Extract the (X, Y) coordinate from the center of the cell holding the provided text.  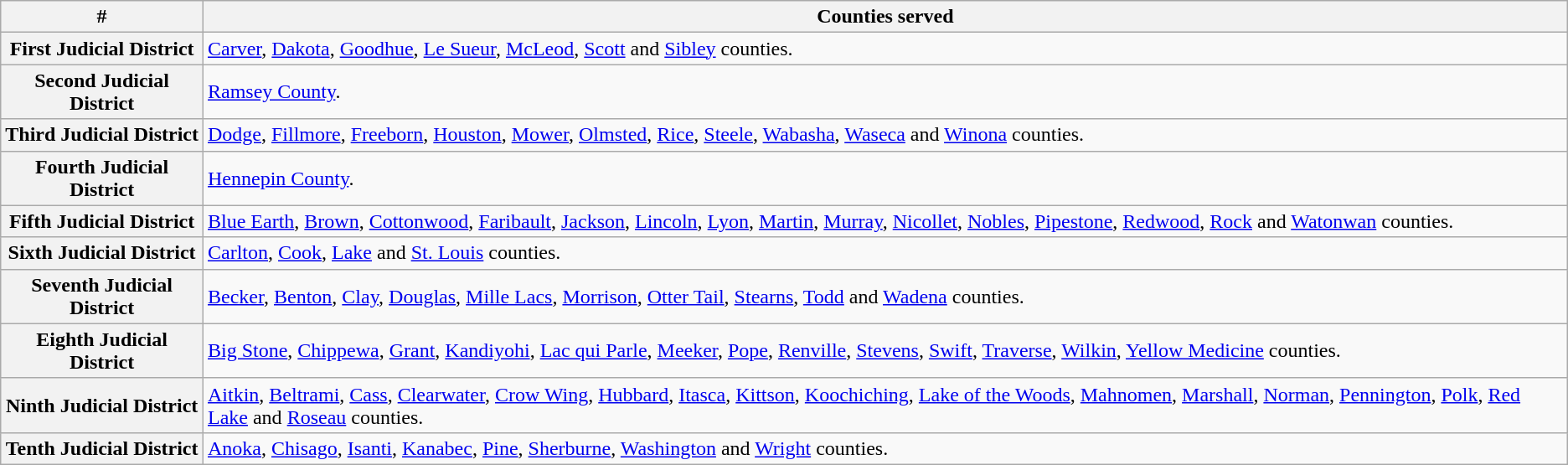
Seventh Judicial District (102, 297)
Ramsey County. (885, 92)
Hennepin County. (885, 178)
Third Judicial District (102, 135)
Dodge, Fillmore, Freeborn, Houston, Mower, Olmsted, Rice, Steele, Wabasha, Waseca and Winona counties. (885, 135)
Tenth Judicial District (102, 448)
Blue Earth, Brown, Cottonwood, Faribault, Jackson, Lincoln, Lyon, Martin, Murray, Nicollet, Nobles, Pipestone, Redwood, Rock and Watonwan counties. (885, 221)
Second Judicial District (102, 92)
Becker, Benton, Clay, Douglas, Mille Lacs, Morrison, Otter Tail, Stearns, Todd and Wadena counties. (885, 297)
Anoka, Chisago, Isanti, Kanabec, Pine, Sherburne, Washington and Wright counties. (885, 448)
Counties served (885, 17)
Carlton, Cook, Lake and St. Louis counties. (885, 253)
# (102, 17)
Sixth Judicial District (102, 253)
Ninth Judicial District (102, 406)
First Judicial District (102, 49)
Carver, Dakota, Goodhue, Le Sueur, McLeod, Scott and Sibley counties. (885, 49)
Fifth Judicial District (102, 221)
Big Stone, Chippewa, Grant, Kandiyohi, Lac qui Parle, Meeker, Pope, Renville, Stevens, Swift, Traverse, Wilkin, Yellow Medicine counties. (885, 350)
Eighth Judicial District (102, 350)
Fourth Judicial District (102, 178)
